Search for the cell housing the specified text and yield its [X, Y] center coordinate. 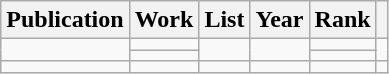
Year [280, 20]
Rank [342, 20]
Work [164, 20]
List [224, 20]
Publication [65, 20]
